Pinpoint the cell where the given text exists, returning its [X, Y] midpoint coordinate. 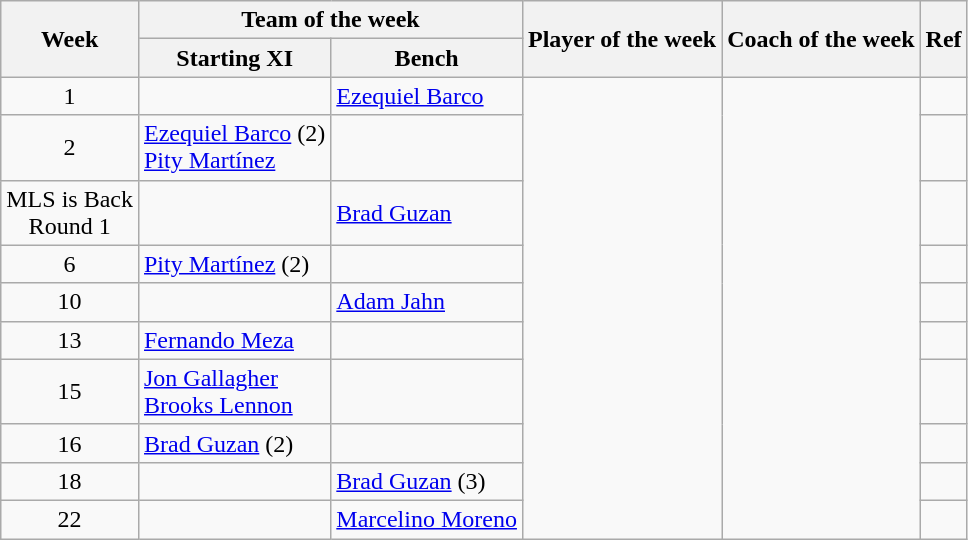
6 [70, 264]
Marcelino Moreno [427, 519]
Adam Jahn [427, 302]
Week [70, 39]
Brad Guzan [427, 212]
Ezequiel Barco [427, 96]
1 [70, 96]
15 [70, 392]
Starting XI [234, 58]
Fernando Meza [234, 340]
Coach of the week [821, 39]
Pity Martínez (2) [234, 264]
Brad Guzan (2) [234, 443]
22 [70, 519]
16 [70, 443]
Ezequiel Barco (2) Pity Martínez [234, 148]
13 [70, 340]
18 [70, 481]
Player of the week [622, 39]
Ref [944, 39]
Team of the week [330, 20]
Jon Gallagher Brooks Lennon [234, 392]
Brad Guzan (3) [427, 481]
2 [70, 148]
Bench [427, 58]
10 [70, 302]
MLS is BackRound 1 [70, 212]
